Provide the (x, y) coordinate of the cell's center where the given text is located.  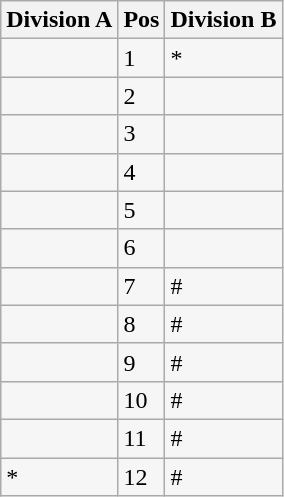
3 (142, 134)
Division B (224, 20)
4 (142, 172)
7 (142, 286)
5 (142, 210)
Division A (60, 20)
Pos (142, 20)
1 (142, 58)
10 (142, 400)
12 (142, 477)
6 (142, 248)
11 (142, 438)
2 (142, 96)
8 (142, 324)
9 (142, 362)
